Search for the cell housing the specified text and yield its (x, y) center coordinate. 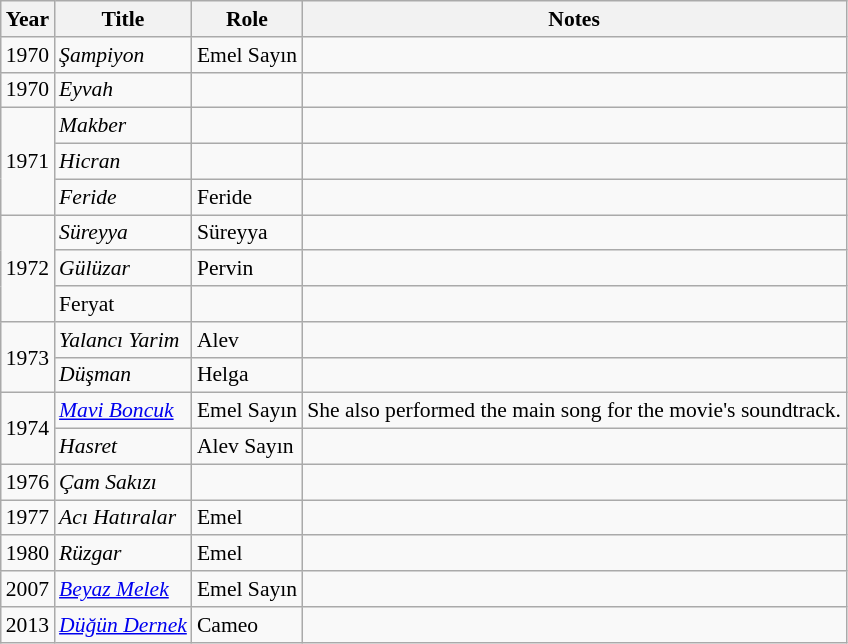
1977 (28, 518)
Makber (123, 126)
Hicran (123, 162)
Eyvah (123, 90)
She also performed the main song for the movie's soundtrack. (574, 411)
Alev Sayın (247, 447)
Yalancı Yarim (123, 340)
Rüzgar (123, 554)
Hasret (123, 447)
Düğün Dernek (123, 625)
Pervin (247, 269)
1974 (28, 428)
Title (123, 19)
Alev (247, 340)
Çam Sakızı (123, 482)
2007 (28, 589)
Gülüzar (123, 269)
2013 (28, 625)
Beyaz Melek (123, 589)
Acı Hatıralar (123, 518)
Cameo (247, 625)
1973 (28, 358)
Feryat (123, 304)
Notes (574, 19)
Şampiyon (123, 55)
Year (28, 19)
Düşman (123, 375)
Mavi Boncuk (123, 411)
1971 (28, 162)
1972 (28, 268)
1976 (28, 482)
Role (247, 19)
1980 (28, 554)
Helga (247, 375)
